Locate the cell with the specified text and output its (x, y) center coordinate. 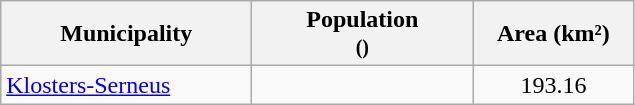
Population () (362, 34)
Municipality (126, 34)
Klosters-Serneus (126, 85)
Area (km²) (554, 34)
193.16 (554, 85)
